Detect which cell encompasses the target text, then output its [x, y] center coordinate. 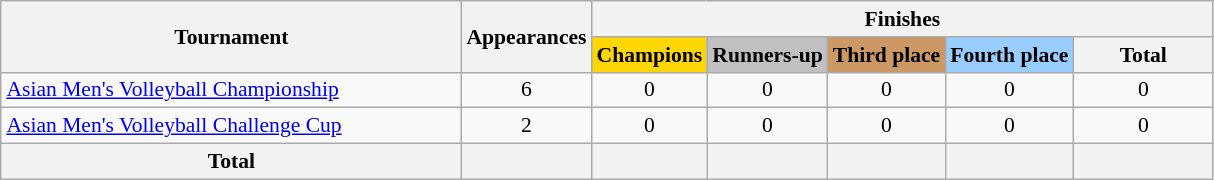
Third place [886, 55]
Runners-up [767, 55]
Asian Men's Volleyball Challenge Cup [231, 126]
2 [526, 126]
Asian Men's Volleyball Championship [231, 90]
6 [526, 90]
Fourth place [1009, 55]
Tournament [231, 36]
Champions [650, 55]
Finishes [903, 19]
Appearances [526, 36]
